Pinpoint the cell where the given text exists, returning its [x, y] midpoint coordinate. 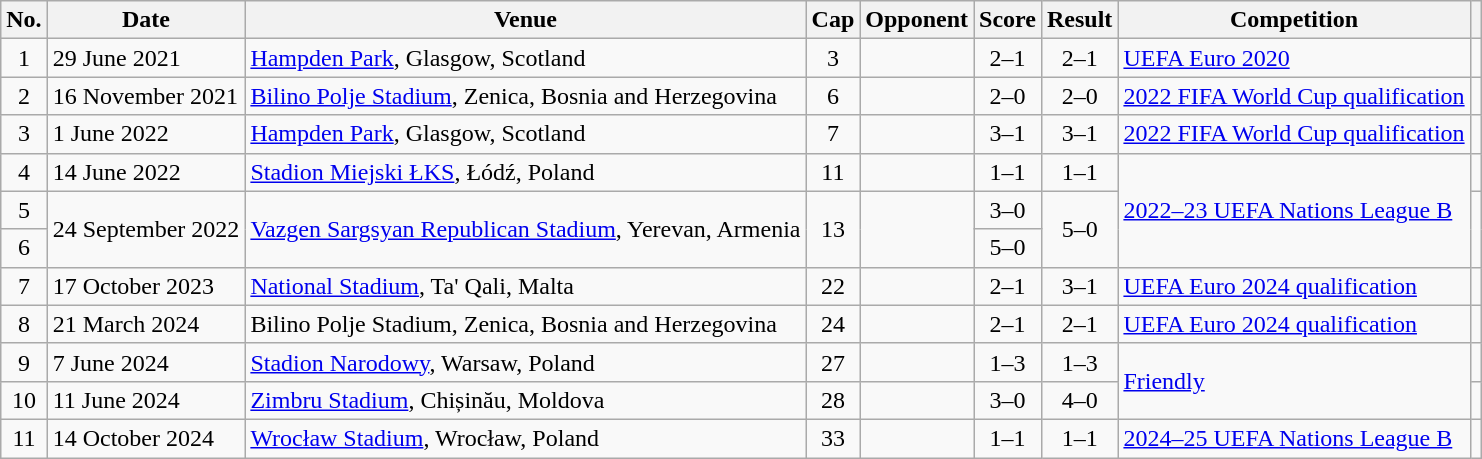
29 June 2021 [146, 58]
22 [833, 286]
Friendly [1294, 381]
13 [833, 229]
Competition [1294, 20]
9 [24, 362]
5 [24, 210]
Zimbru Stadium, Chișinău, Moldova [526, 400]
16 November 2021 [146, 96]
11 June 2024 [146, 400]
7 June 2024 [146, 362]
1 [24, 58]
14 June 2022 [146, 172]
Opponent [917, 20]
2 [24, 96]
Vazgen Sargsyan Republican Stadium, Yerevan, Armenia [526, 229]
2022–23 UEFA Nations League B [1294, 210]
Cap [833, 20]
Wrocław Stadium, Wrocław, Poland [526, 438]
Result [1079, 20]
Venue [526, 20]
4 [24, 172]
2024–25 UEFA Nations League B [1294, 438]
1 June 2022 [146, 134]
21 March 2024 [146, 324]
10 [24, 400]
Score [1008, 20]
4–0 [1079, 400]
14 October 2024 [146, 438]
Stadion Narodowy, Warsaw, Poland [526, 362]
28 [833, 400]
24 September 2022 [146, 229]
27 [833, 362]
Stadion Miejski ŁKS, Łódź, Poland [526, 172]
National Stadium, Ta' Qali, Malta [526, 286]
UEFA Euro 2020 [1294, 58]
No. [24, 20]
Date [146, 20]
24 [833, 324]
33 [833, 438]
17 October 2023 [146, 286]
8 [24, 324]
